Detect which cell encompasses the target text, then output its (X, Y) center coordinate. 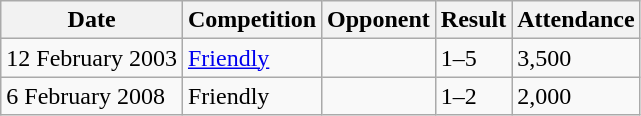
12 February 2003 (92, 58)
1–2 (473, 96)
Competition (252, 20)
3,500 (576, 58)
Attendance (576, 20)
Result (473, 20)
Date (92, 20)
1–5 (473, 58)
Opponent (379, 20)
2,000 (576, 96)
6 February 2008 (92, 96)
